From the cell containing the given text, extract its center point as [x, y] coordinate. 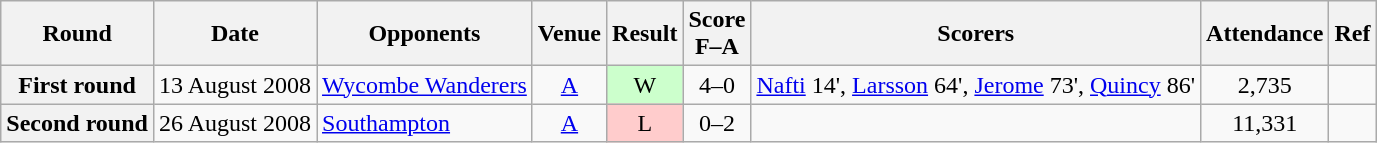
Ref [1352, 34]
Opponents [424, 34]
Scorers [976, 34]
11,331 [1265, 123]
2,735 [1265, 85]
Date [234, 34]
ScoreF–A [717, 34]
L [645, 123]
Round [78, 34]
W [645, 85]
Second round [78, 123]
Attendance [1265, 34]
Southampton [424, 123]
First round [78, 85]
Nafti 14', Larsson 64', Jerome 73', Quincy 86' [976, 85]
Result [645, 34]
4–0 [717, 85]
0–2 [717, 123]
Wycombe Wanderers [424, 85]
Venue [569, 34]
26 August 2008 [234, 123]
13 August 2008 [234, 85]
